Capture the cell that displays the provided text and extract its (x, y) central coordinate. 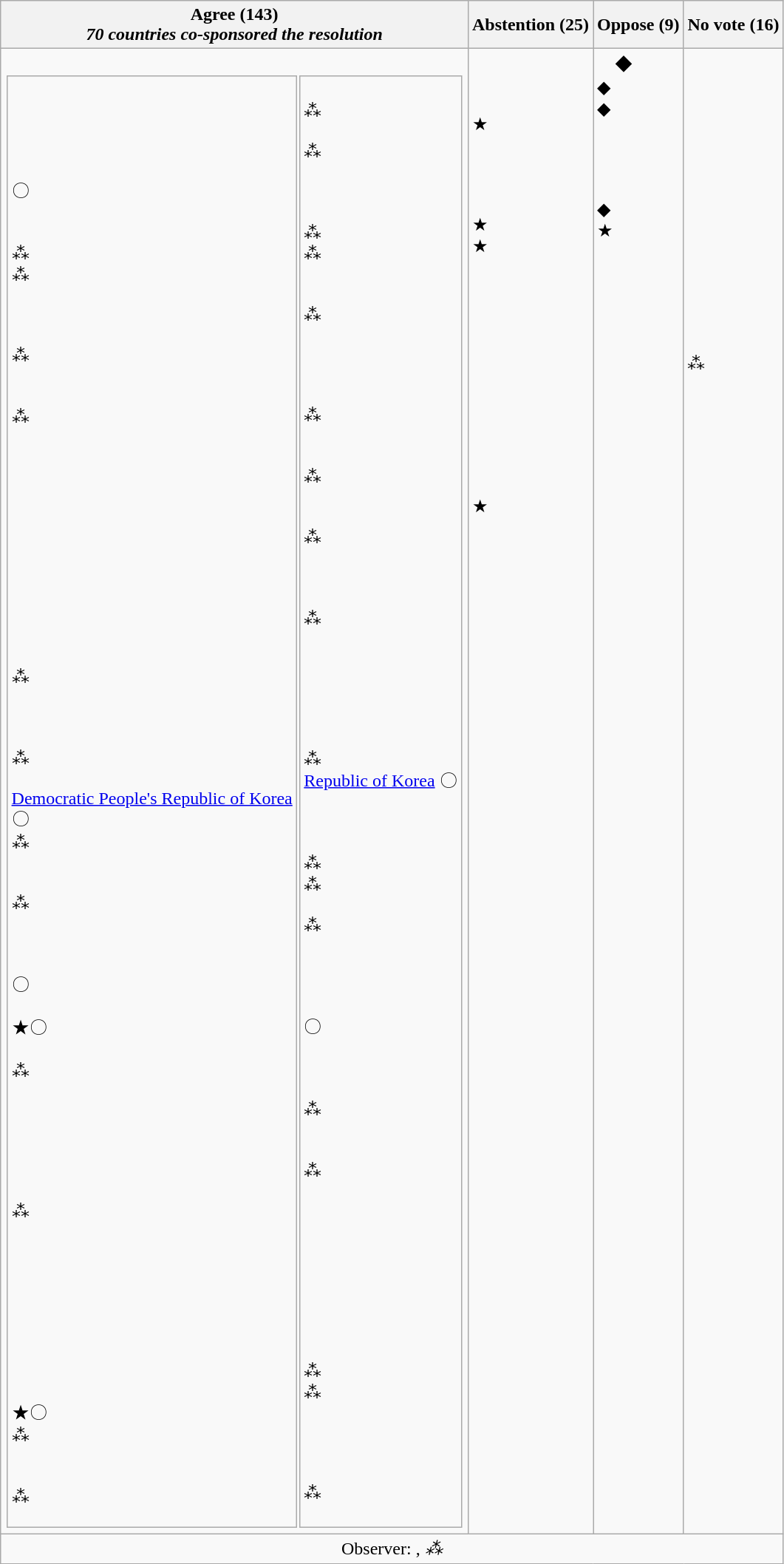
★ ★ ★ ★ (531, 792)
⁂ (733, 792)
◆ ◆ ◆ ◆ ★ (638, 792)
〇 ⁂ ⁂ ⁂ ⁂ ⁂ ⁂ Democratic People's Republic of Korea 〇 ⁂ ⁂ 〇 ★〇 ⁂ ⁂ ★〇 ⁂ ⁂ (152, 801)
〇 ⁂ ⁂ ⁂ ⁂ ⁂ ⁂ Democratic People's Republic of Korea 〇 ⁂ ⁂ 〇 ★〇 ⁂ ⁂ ★〇 ⁂ ⁂ ⁂ ⁂ ⁂ ⁂ ⁂ ⁂ ⁂ ⁂ ⁂ ⁂ Republic of Korea 〇 ⁂ ⁂ ⁂ 〇 ⁂ ⁂ ⁂ ⁂ ⁂ (235, 792)
⁂ ⁂ ⁂ ⁂ ⁂ ⁂ ⁂ ⁂ ⁂ ⁂ Republic of Korea 〇 ⁂ ⁂ ⁂ 〇 ⁂ ⁂ ⁂ ⁂ ⁂ (381, 801)
Agree (143) 70 countries co-sponsored the resolution (235, 25)
No vote (16) (733, 25)
Abstention (25) (531, 25)
Observer: , ⁂ (392, 1548)
Oppose (9) (638, 25)
